Extract the (x, y) coordinate from the center of the cell holding the provided text.  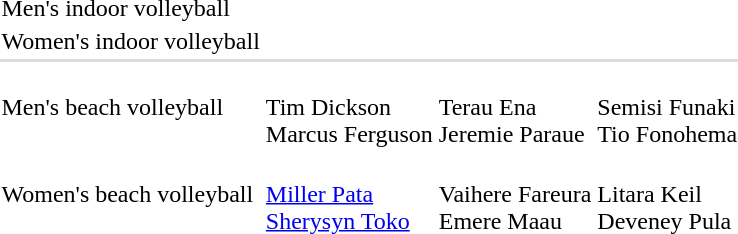
Terau EnaJeremie Paraue (515, 107)
Men's beach volleyball (130, 107)
Women's indoor volleyball (130, 41)
Tim DicksonMarcus Ferguson (349, 107)
